Provide the (x, y) coordinate of the cell's center where the given text is located.  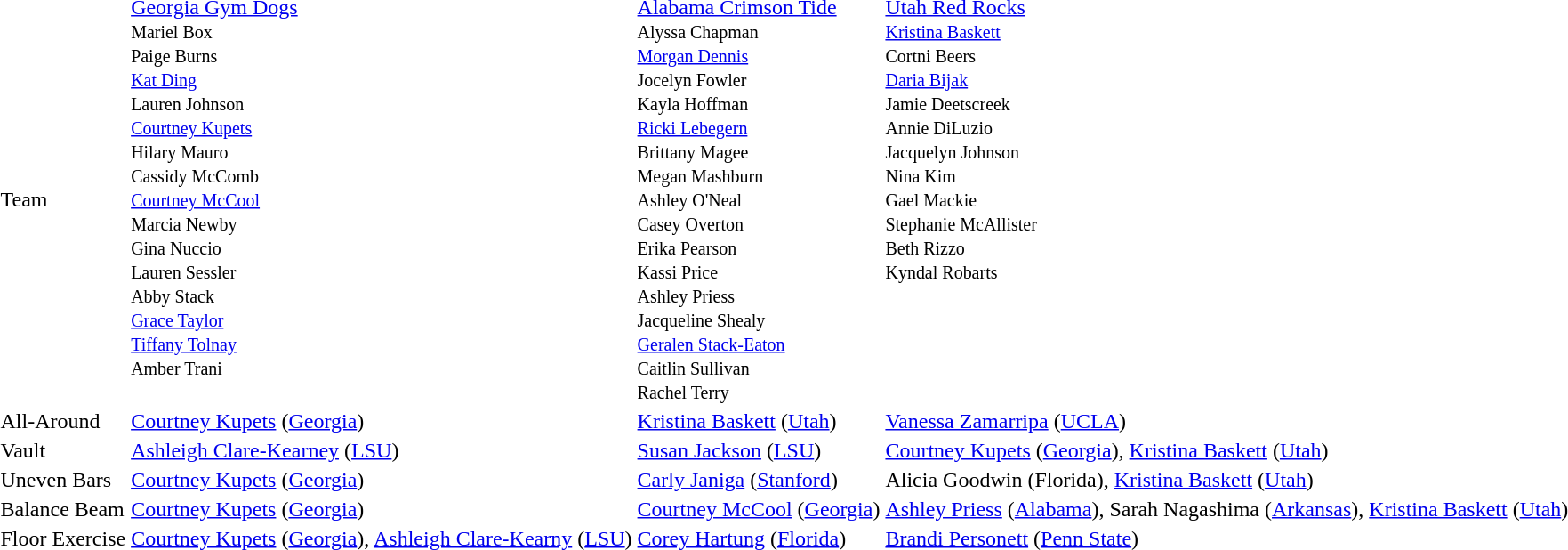
Ashleigh Clare-Kearney (LSU) (382, 450)
Susan Jackson (LSU) (759, 450)
Carly Janiga (Stanford) (759, 480)
Kristina Baskett (Utah) (759, 421)
Courtney McCool (Georgia) (759, 509)
